Locate the cell with the specified text and output its (x, y) center coordinate. 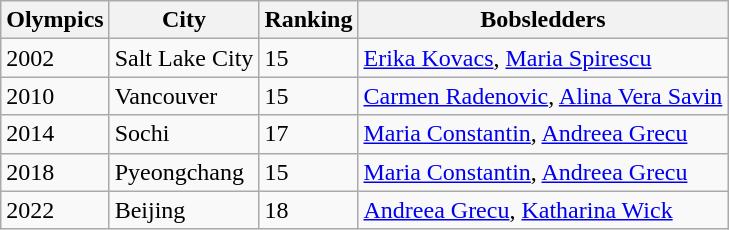
Andreea Grecu, Katharina Wick (543, 210)
Sochi (184, 134)
Vancouver (184, 96)
17 (308, 134)
2002 (55, 58)
Olympics (55, 20)
Beijing (184, 210)
Ranking (308, 20)
2022 (55, 210)
2018 (55, 172)
Erika Kovacs, Maria Spirescu (543, 58)
2014 (55, 134)
Carmen Radenovic, Alina Vera Savin (543, 96)
Pyeongchang (184, 172)
18 (308, 210)
Bobsledders (543, 20)
City (184, 20)
2010 (55, 96)
Salt Lake City (184, 58)
